Identify which cell holds the provided text, then report its (X, Y) central coordinate. 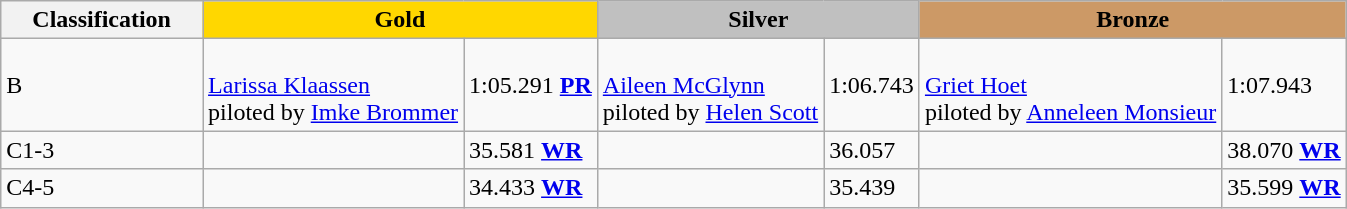
Silver (758, 20)
1:07.943 (1284, 85)
36.057 (872, 150)
Gold (400, 20)
35.439 (872, 188)
Griet Hoet piloted by Anneleen Monsieur (1070, 85)
38.070 WR (1284, 150)
Larissa Klaassen piloted by Imke Brommer (334, 85)
Bronze (1132, 20)
Aileen McGlynn piloted by Helen Scott (710, 85)
34.433 WR (531, 188)
C4-5 (102, 188)
35.599 WR (1284, 188)
1:05.291 PR (531, 85)
C1-3 (102, 150)
35.581 WR (531, 150)
1:06.743 (872, 85)
B (102, 85)
Classification (102, 20)
